Determine the [x, y] coordinate at the center of the cell enclosing the given text.  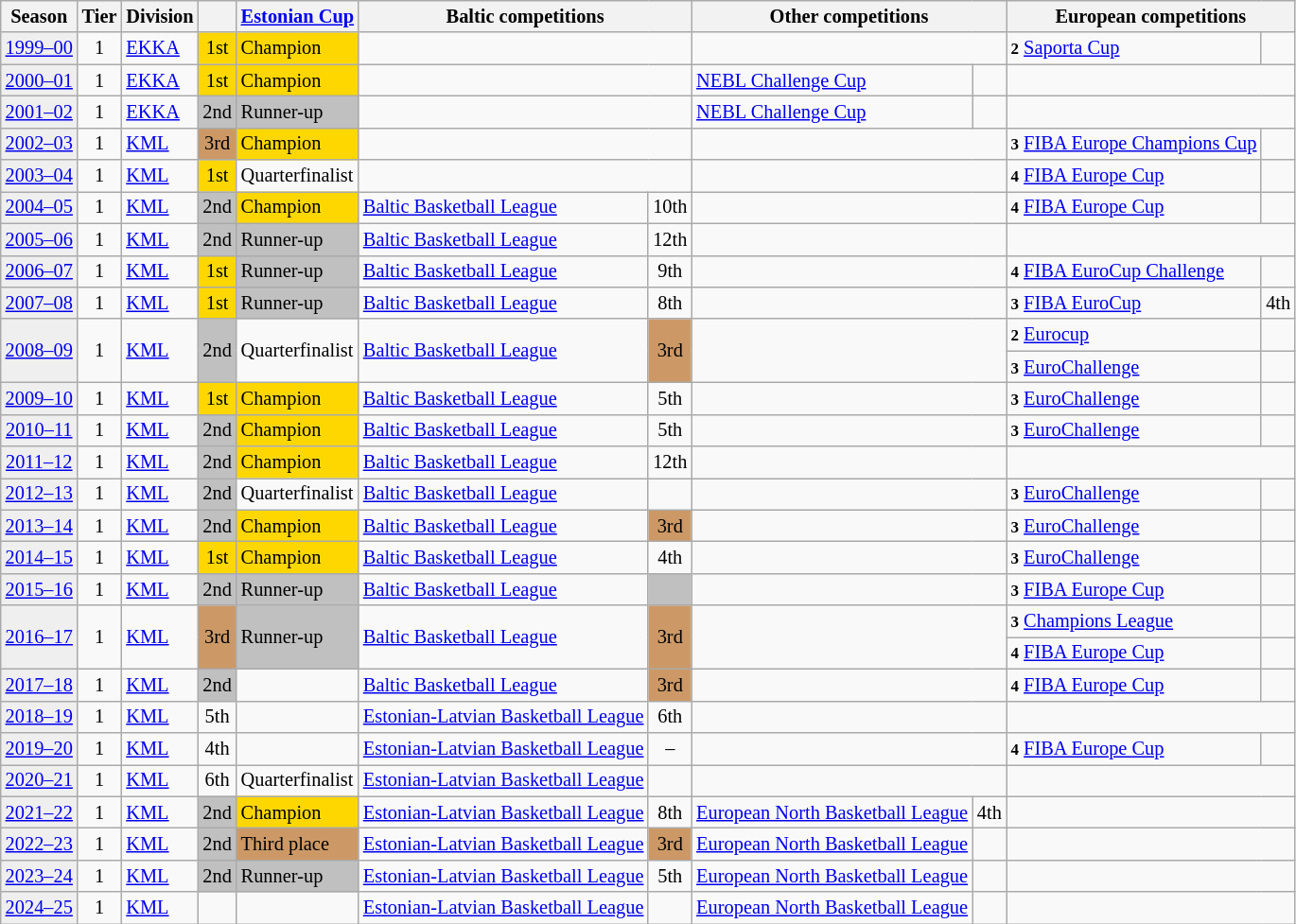
2007–08 [40, 303]
Baltic competitions [525, 16]
2010–11 [40, 430]
2 Saporta Cup [1134, 48]
2004–05 [40, 207]
2023–24 [40, 876]
1999–00 [40, 48]
3 FIBA Europe Champions Cup [1134, 144]
2015–16 [40, 589]
2003–04 [40, 176]
2022–23 [40, 844]
10th [670, 207]
2001–02 [40, 112]
Estonian Cup [297, 16]
2000–01 [40, 80]
2024–25 [40, 908]
3 FIBA Europe Cup [1134, 589]
Tier [100, 16]
– [670, 748]
4 FIBA EuroCup Challenge [1134, 271]
European competitions [1150, 16]
2008–09 [40, 350]
2006–07 [40, 271]
2005–06 [40, 239]
2013–14 [40, 526]
2017–18 [40, 685]
2018–19 [40, 717]
Division [159, 16]
2011–12 [40, 462]
9th [670, 271]
2002–03 [40, 144]
Third place [297, 844]
3 Champions League [1134, 621]
3 FIBA EuroCup [1134, 303]
2014–15 [40, 557]
2009–10 [40, 398]
2021–22 [40, 812]
2016–17 [40, 637]
Other competitions [849, 16]
2019–20 [40, 748]
2 Eurocup [1134, 335]
Season [40, 16]
2012–13 [40, 494]
2020–21 [40, 780]
